Output the [x, y] coordinate of the center of the cell containing the given text.  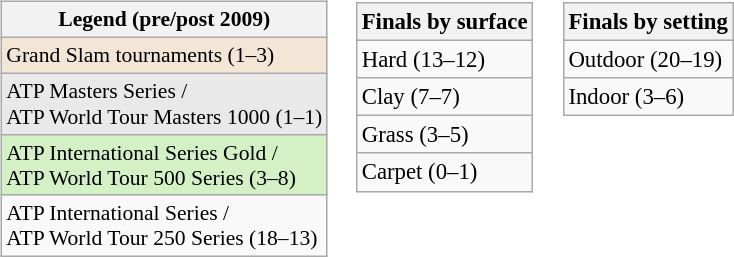
ATP International Series / ATP World Tour 250 Series (18–13) [164, 226]
ATP Masters Series / ATP World Tour Masters 1000 (1–1) [164, 104]
Indoor (3–6) [648, 97]
Outdoor (20–19) [648, 60]
Carpet (0–1) [444, 172]
Clay (7–7) [444, 97]
ATP International Series Gold / ATP World Tour 500 Series (3–8) [164, 164]
Legend (pre/post 2009) [164, 20]
Finals by setting [648, 22]
Grand Slam tournaments (1–3) [164, 55]
Hard (13–12) [444, 60]
Finals by surface [444, 22]
Grass (3–5) [444, 135]
